Identify which cell holds the provided text, then report its [X, Y] central coordinate. 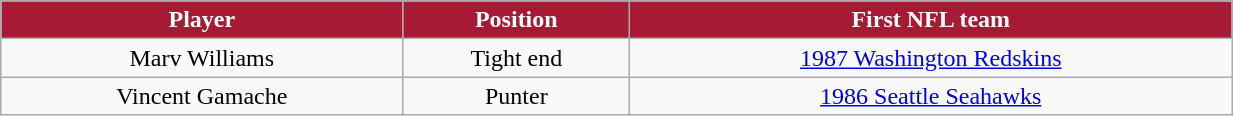
Tight end [516, 58]
1987 Washington Redskins [931, 58]
Marv Williams [202, 58]
1986 Seattle Seahawks [931, 96]
Punter [516, 96]
First NFL team [931, 20]
Player [202, 20]
Vincent Gamache [202, 96]
Position [516, 20]
